Locate the cell with the specified text and output its (x, y) center coordinate. 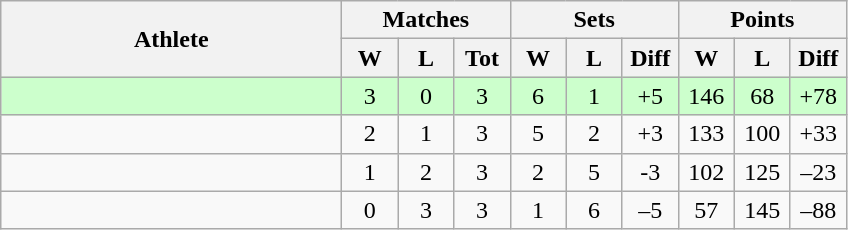
Athlete (172, 39)
+33 (818, 134)
146 (706, 96)
Tot (482, 58)
102 (706, 172)
Matches (426, 20)
-3 (650, 172)
Points (762, 20)
+5 (650, 96)
Sets (594, 20)
68 (762, 96)
–88 (818, 210)
+3 (650, 134)
145 (762, 210)
133 (706, 134)
100 (762, 134)
–5 (650, 210)
+78 (818, 96)
57 (706, 210)
125 (762, 172)
–23 (818, 172)
